For the text-containing cell, return its midpoint in (x, y) coordinate format. 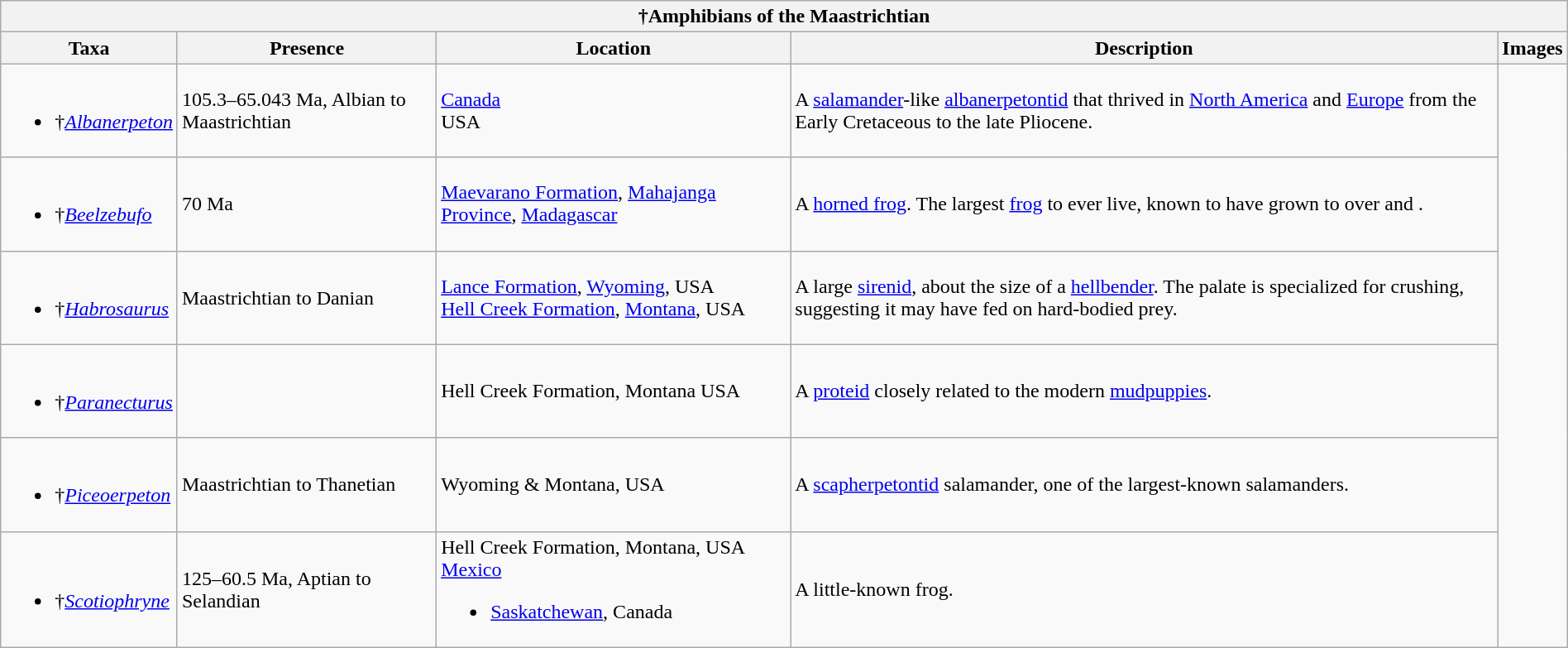
Description (1145, 48)
A scapherpetontid salamander, one of the largest-known salamanders. (1145, 485)
105.3–65.043 Ma, Albian to Maastrichtian (306, 111)
†Albanerpeton (89, 111)
CanadaUSA (614, 111)
Maevarano Formation, Mahajanga Province, Madagascar (614, 204)
Location (614, 48)
†Paranecturus (89, 391)
A proteid closely related to the modern mudpuppies. (1145, 391)
Images (1532, 48)
70 Ma (306, 204)
Taxa (89, 48)
Maastrichtian to Thanetian (306, 485)
125–60.5 Ma, Aptian to Selandian (306, 589)
†Habrosaurus (89, 298)
Lance Formation, Wyoming, USAHell Creek Formation, Montana, USA (614, 298)
Wyoming & Montana, USA (614, 485)
A salamander-like albanerpetontid that thrived in North America and Europe from the Early Cretaceous to the late Pliocene. (1145, 111)
†Scotiophryne (89, 589)
Presence (306, 48)
Maastrichtian to Danian (306, 298)
Hell Creek Formation, Montana, USAMexicoSaskatchewan, Canada (614, 589)
†Piceoerpeton (89, 485)
A large sirenid, about the size of a hellbender. The palate is specialized for crushing, suggesting it may have fed on hard-bodied prey. (1145, 298)
Hell Creek Formation, Montana USA (614, 391)
†Amphibians of the Maastrichtian (784, 17)
†Beelzebufo (89, 204)
A horned frog. The largest frog to ever live, known to have grown to over and . (1145, 204)
A little-known frog. (1145, 589)
